Output the [X, Y] coordinate of the center of the cell containing the given text.  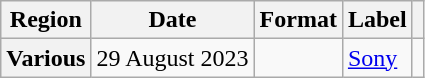
Date [172, 20]
Region [46, 20]
Sony [377, 58]
29 August 2023 [172, 58]
Format [298, 20]
Various [46, 58]
Label [377, 20]
